Capture the cell that displays the provided text and extract its [X, Y] central coordinate. 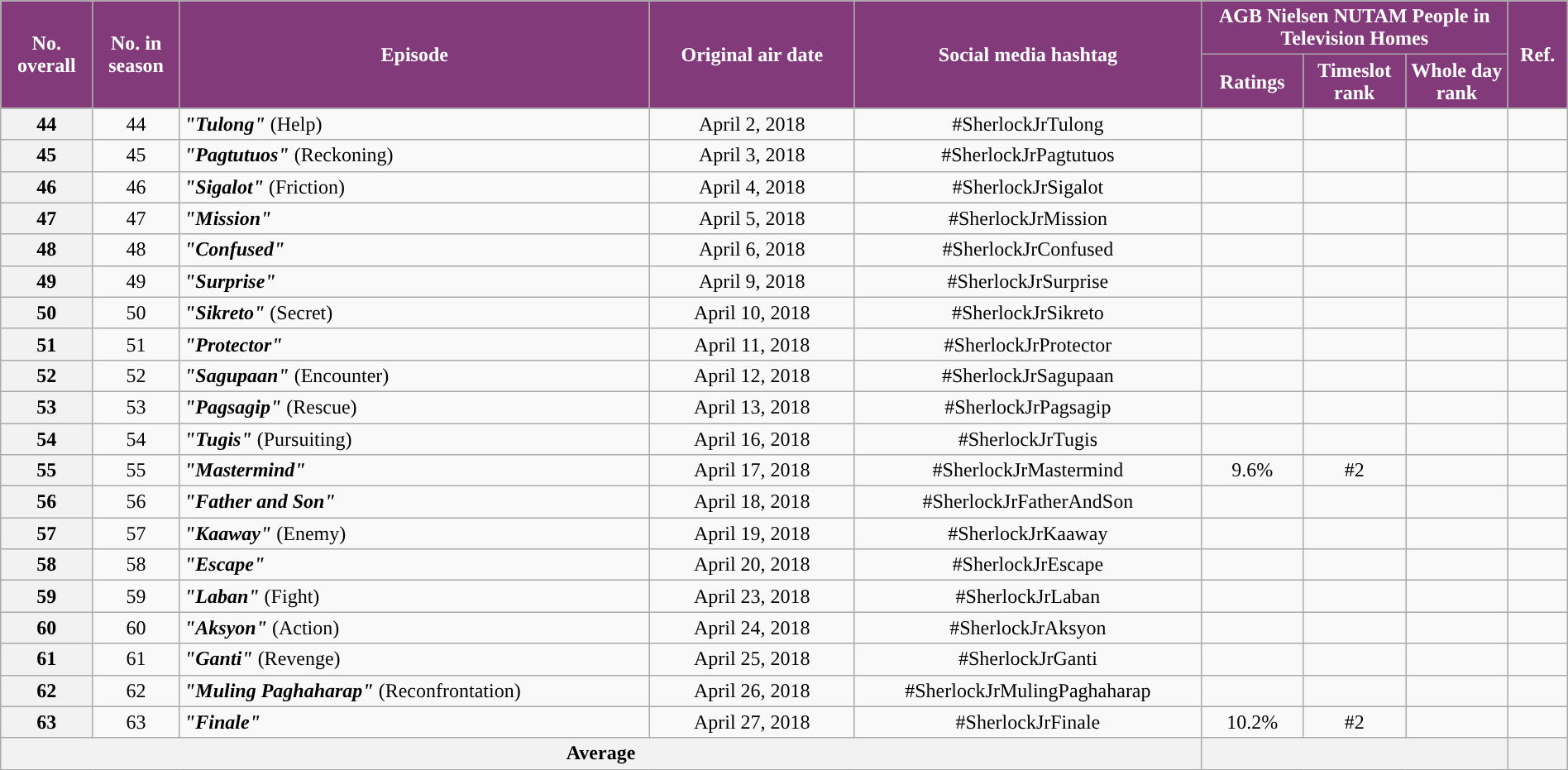
#SherlockJrTulong [1027, 124]
Ref. [1537, 55]
Original air date [752, 55]
"Father and Son" [414, 502]
Episode [414, 55]
April 17, 2018 [752, 471]
#SherlockJrMulingPaghaharap [1027, 691]
"Muling Paghaharap" (Reconfrontation) [414, 691]
#SherlockJrKaaway [1027, 533]
"Ganti" (Revenge) [414, 659]
April 6, 2018 [752, 250]
Whole dayrank [1457, 81]
Ratings [1252, 81]
"Kaaway" (Enemy) [414, 533]
10.2% [1252, 722]
April 5, 2018 [752, 218]
April 25, 2018 [752, 659]
April 10, 2018 [752, 313]
#SherlockJrLaban [1027, 596]
No.overall [46, 55]
"Aksyon" (Action) [414, 628]
9.6% [1252, 471]
#SherlockJrSigalot [1027, 187]
AGB Nielsen NUTAM People in Television Homes [1355, 28]
April 24, 2018 [752, 628]
"Tugis" (Pursuiting) [414, 439]
"Finale" [414, 722]
April 12, 2018 [752, 375]
#SherlockJrGanti [1027, 659]
"Laban" (Fight) [414, 596]
#SherlockJrTugis [1027, 439]
April 16, 2018 [752, 439]
"Surprise" [414, 281]
#SherlockJrPagsagip [1027, 407]
April 3, 2018 [752, 155]
"Mastermind" [414, 471]
#SherlockJrConfused [1027, 250]
#SherlockJrSagupaan [1027, 375]
April 13, 2018 [752, 407]
#SherlockJrPagtutuos [1027, 155]
"Protector" [414, 344]
"Confused" [414, 250]
April 26, 2018 [752, 691]
#SherlockJrFatherAndSon [1027, 502]
"Mission" [414, 218]
April 11, 2018 [752, 344]
April 4, 2018 [752, 187]
No. inseason [136, 55]
April 27, 2018 [752, 722]
"Pagsagip" (Rescue) [414, 407]
"Pagtutuos" (Reckoning) [414, 155]
#SherlockJrMission [1027, 218]
Timeslotrank [1355, 81]
"Sagupaan" (Encounter) [414, 375]
"Sigalot" (Friction) [414, 187]
#SherlockJrProtector [1027, 344]
April 9, 2018 [752, 281]
April 19, 2018 [752, 533]
#SherlockJrSikreto [1027, 313]
#SherlockJrFinale [1027, 722]
#SherlockJrSurprise [1027, 281]
"Sikreto" (Secret) [414, 313]
April 20, 2018 [752, 565]
April 23, 2018 [752, 596]
#SherlockJrEscape [1027, 565]
"Escape" [414, 565]
Average [601, 753]
April 18, 2018 [752, 502]
"Tulong" (Help) [414, 124]
Social media hashtag [1027, 55]
#SherlockJrAksyon [1027, 628]
April 2, 2018 [752, 124]
#SherlockJrMastermind [1027, 471]
